Return (X, Y) of the center of cell containing provided text 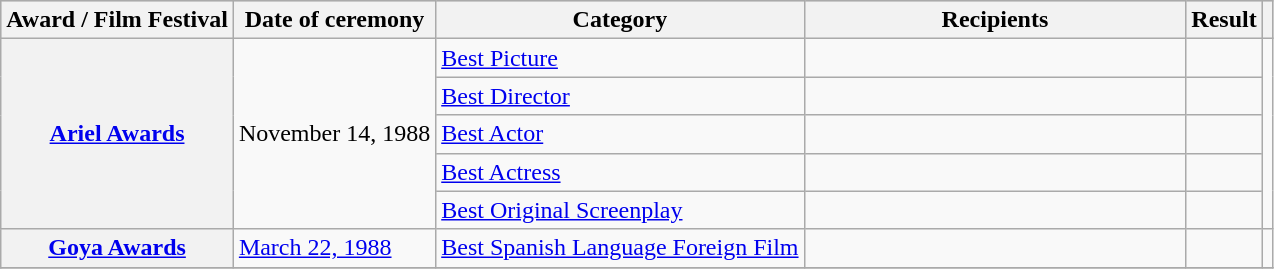
March 22, 1988 (334, 248)
November 14, 1988 (334, 134)
Date of ceremony (334, 20)
Best Director (620, 96)
Category (620, 20)
Goya Awards (118, 248)
Result (1224, 20)
Ariel Awards (118, 134)
Best Actor (620, 134)
Award / Film Festival (118, 20)
Recipients (995, 20)
Best Picture (620, 58)
Best Original Screenplay (620, 210)
Best Actress (620, 172)
Best Spanish Language Foreign Film (620, 248)
